From the cell containing the given text, extract its center point as [X, Y] coordinate. 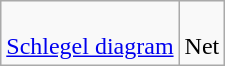
Schlegel diagram [90, 34]
Net [202, 34]
